Find where the given text appears and provide that cell's center as [X, Y] coordinate. 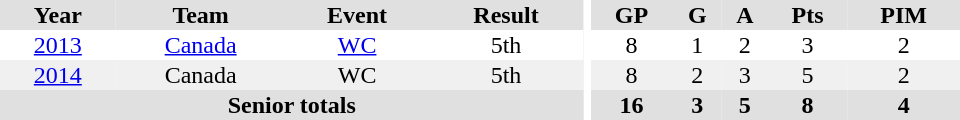
Event [358, 15]
Result [506, 15]
4 [904, 105]
GP [631, 15]
2014 [58, 75]
G [698, 15]
2013 [58, 45]
Year [58, 15]
Pts [808, 15]
16 [631, 105]
Team [201, 15]
1 [698, 45]
A [745, 15]
Senior totals [292, 105]
PIM [904, 15]
